Find where the given text appears and provide that cell's center as (x, y) coordinate. 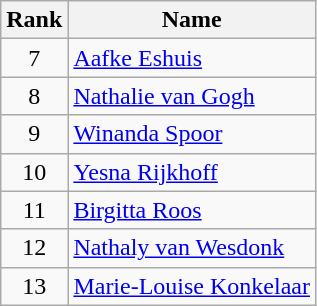
Birgitta Roos (192, 210)
11 (34, 210)
8 (34, 96)
Nathaly van Wesdonk (192, 248)
Rank (34, 20)
7 (34, 58)
Marie-Louise Konkelaar (192, 286)
Aafke Eshuis (192, 58)
Nathalie van Gogh (192, 96)
9 (34, 134)
13 (34, 286)
Winanda Spoor (192, 134)
Yesna Rijkhoff (192, 172)
10 (34, 172)
Name (192, 20)
12 (34, 248)
